Identify which cell holds the provided text, then report its [x, y] central coordinate. 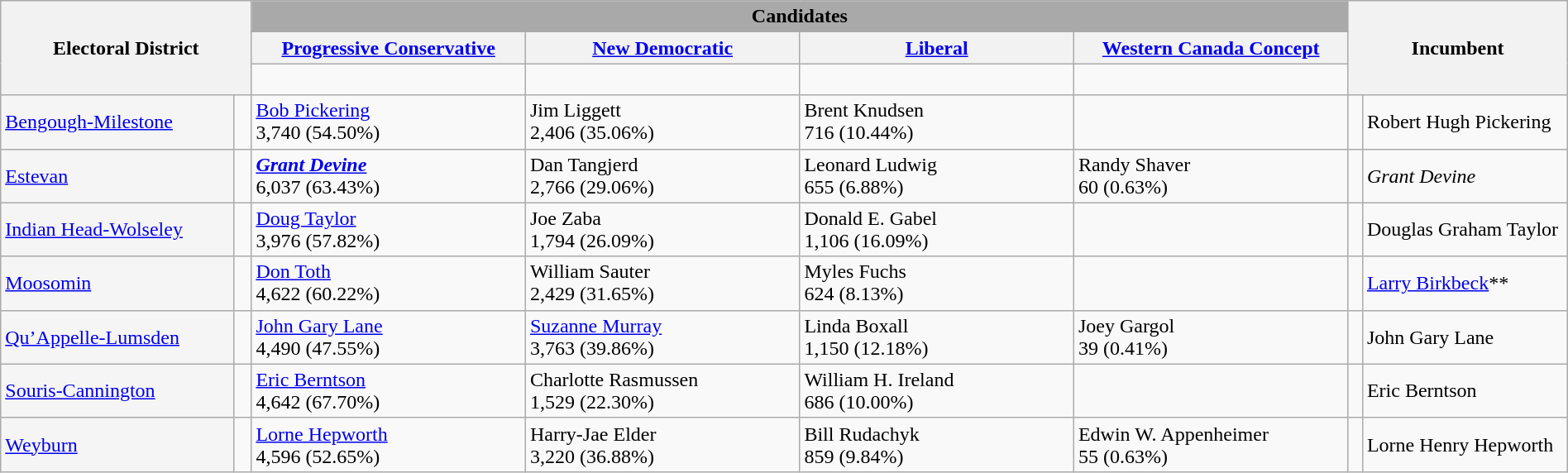
Suzanne Murray 3,763 (39.86%) [662, 337]
Myles Fuchs 624 (8.13%) [937, 283]
Linda Boxall 1,150 (12.18%) [937, 337]
Robert Hugh Pickering [1465, 122]
Liberal [937, 48]
Leonard Ludwig 655 (6.88%) [937, 175]
Brent Knudsen 716 (10.44%) [937, 122]
Randy Shaver 60 (0.63%) [1211, 175]
Edwin W. Appenheimer 55 (0.63%) [1211, 445]
Incumbent [1457, 48]
Candidates [800, 17]
Dan Tangjerd 2,766 (29.06%) [662, 175]
Bill Rudachyk 859 (9.84%) [937, 445]
Doug Taylor 3,976 (57.82%) [389, 230]
Bob Pickering 3,740 (54.50%) [389, 122]
Progressive Conservative [389, 48]
Larry Birkbeck** [1465, 283]
Lorne Henry Hepworth [1465, 445]
New Democratic [662, 48]
Grant Devine [1465, 175]
Joe Zaba 1,794 (26.09%) [662, 230]
Western Canada Concept [1211, 48]
Joey Gargol 39 (0.41%) [1211, 337]
Indian Head-Wolseley [117, 230]
Souris-Cannington [117, 390]
Eric Berntson 4,642 (67.70%) [389, 390]
Bengough-Milestone [117, 122]
Douglas Graham Taylor [1465, 230]
Eric Berntson [1465, 390]
William Sauter 2,429 (31.65%) [662, 283]
Donald E. Gabel 1,106 (16.09%) [937, 230]
Jim Liggett 2,406 (35.06%) [662, 122]
John Gary Lane 4,490 (47.55%) [389, 337]
Harry-Jae Elder 3,220 (36.88%) [662, 445]
Don Toth 4,622 (60.22%) [389, 283]
Grant Devine 6,037 (63.43%) [389, 175]
Estevan [117, 175]
Moosomin [117, 283]
Lorne Hepworth 4,596 (52.65%) [389, 445]
Weyburn [117, 445]
Qu’Appelle-Lumsden [117, 337]
Electoral District [126, 48]
William H. Ireland 686 (10.00%) [937, 390]
John Gary Lane [1465, 337]
Charlotte Rasmussen 1,529 (22.30%) [662, 390]
